Provide the (x, y) coordinate of the cell's center where the given text is located.  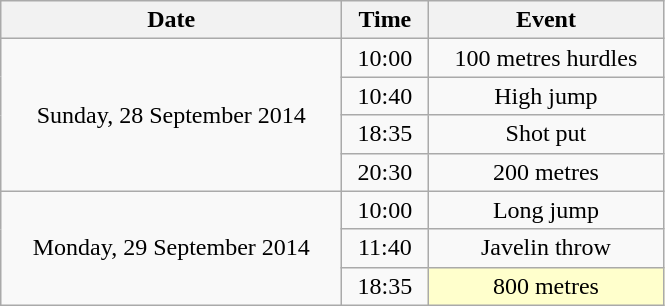
Time (385, 20)
Date (172, 20)
10:40 (385, 96)
Sunday, 28 September 2014 (172, 115)
800 metres (546, 286)
11:40 (385, 248)
20:30 (385, 172)
Shot put (546, 134)
Monday, 29 September 2014 (172, 248)
100 metres hurdles (546, 58)
Long jump (546, 210)
Javelin throw (546, 248)
High jump (546, 96)
200 metres (546, 172)
Event (546, 20)
